Extract the (x, y) coordinate from the center of the cell holding the provided text.  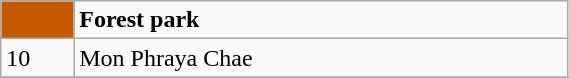
Forest park (321, 20)
Mon Phraya Chae (321, 58)
10 (38, 58)
